Extract the (X, Y) coordinate from the center of the cell holding the provided text.  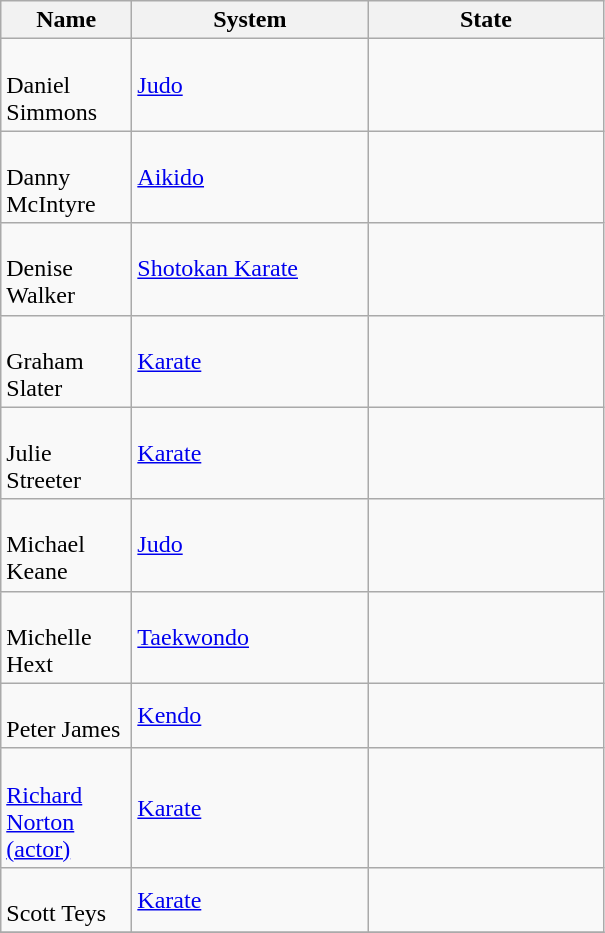
Scott Teys (66, 900)
State (486, 20)
Danny McIntyre (66, 177)
Julie Streeter (66, 453)
Michael Keane (66, 545)
Taekwondo (250, 637)
Aikido (250, 177)
Name (66, 20)
Michelle Hext (66, 637)
Daniel Simmons (66, 85)
Peter James (66, 716)
Graham Slater (66, 361)
Denise Walker (66, 269)
System (250, 20)
Shotokan Karate (250, 269)
Kendo (250, 716)
Richard Norton (actor) (66, 808)
